From the cell containing the given text, extract its center point as (x, y) coordinate. 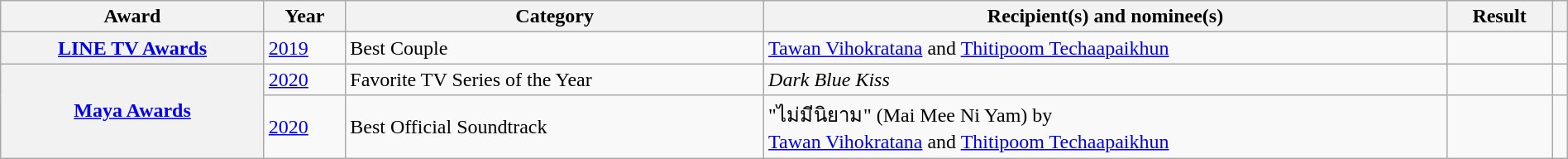
2019 (304, 48)
Award (132, 17)
Dark Blue Kiss (1106, 79)
Favorite TV Series of the Year (555, 79)
Maya Awards (132, 111)
LINE TV Awards (132, 48)
Recipient(s) and nominee(s) (1106, 17)
Year (304, 17)
Category (555, 17)
Result (1499, 17)
"ไม่มีนิยาม" (Mai Mee Ni Yam) byTawan Vihokratana and Thitipoom Techaapaikhun (1106, 127)
Tawan Vihokratana and Thitipoom Techaapaikhun (1106, 48)
Best Couple (555, 48)
Best Official Soundtrack (555, 127)
